Provide the [X, Y] coordinate of the cell's center where the given text is located.  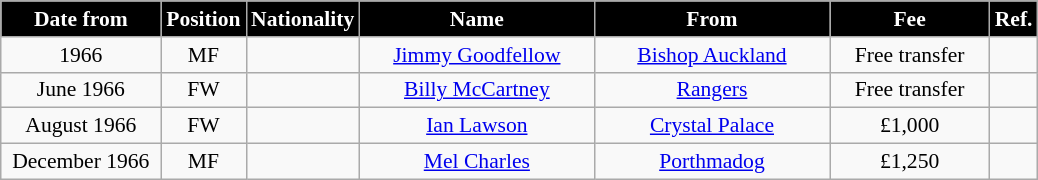
Nationality [302, 19]
Billy McCartney [476, 90]
£1,000 [910, 126]
Ref. [1014, 19]
From [712, 19]
Position [204, 19]
December 1966 [81, 162]
£1,250 [910, 162]
Crystal Palace [712, 126]
Name [476, 19]
1966 [81, 55]
Bishop Auckland [712, 55]
Ian Lawson [476, 126]
August 1966 [81, 126]
Porthmadog [712, 162]
June 1966 [81, 90]
Mel Charles [476, 162]
Fee [910, 19]
Date from [81, 19]
Rangers [712, 90]
Jimmy Goodfellow [476, 55]
